Search for the cell housing the specified text and yield its [X, Y] center coordinate. 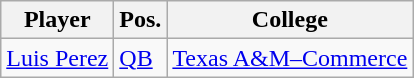
Texas A&M–Commerce [290, 58]
Luis Perez [58, 58]
Pos. [140, 20]
QB [140, 58]
College [290, 20]
Player [58, 20]
